Capture the cell that displays the provided text and extract its (X, Y) central coordinate. 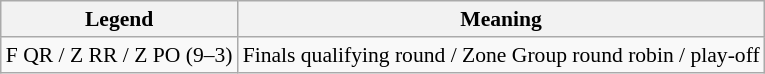
Finals qualifying round / Zone Group round robin / play-off (502, 55)
Meaning (502, 19)
Legend (120, 19)
F QR / Z RR / Z PO (9–3) (120, 55)
